Pinpoint the cell where the given text exists, returning its [X, Y] midpoint coordinate. 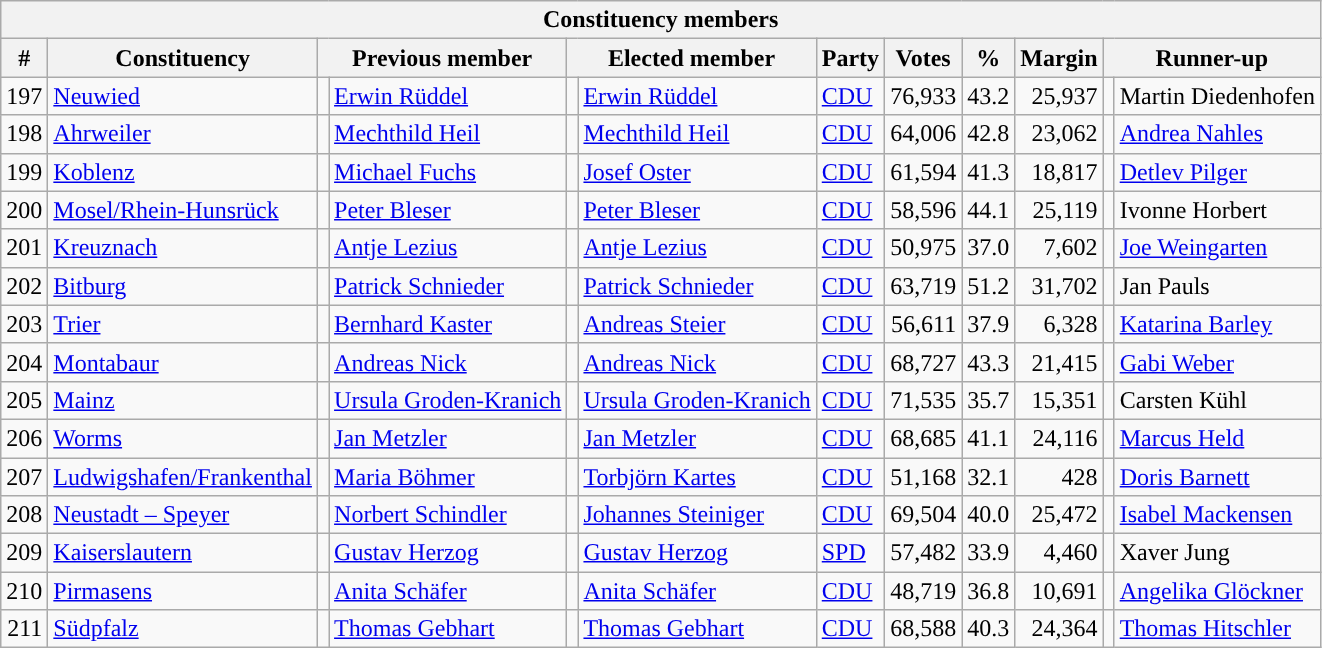
68,685 [924, 438]
37.9 [988, 324]
50,975 [924, 248]
204 [24, 362]
25,472 [1059, 515]
Jan Pauls [1217, 286]
Joe Weingarten [1217, 248]
205 [24, 400]
43.3 [988, 362]
Mainz [183, 400]
36.8 [988, 591]
Kreuznach [183, 248]
56,611 [924, 324]
10,691 [1059, 591]
51.2 [988, 286]
203 [24, 324]
44.1 [988, 210]
71,535 [924, 400]
Margin [1059, 58]
# [24, 58]
Bernhard Kaster [448, 324]
23,062 [1059, 134]
41.3 [988, 172]
% [988, 58]
Ivonne Horbert [1217, 210]
Party [850, 58]
202 [24, 286]
Andreas Steier [697, 324]
Katarina Barley [1217, 324]
Xaver Jung [1217, 553]
197 [24, 96]
24,116 [1059, 438]
31,702 [1059, 286]
Südpfalz [183, 629]
25,937 [1059, 96]
57,482 [924, 553]
Maria Böhmer [448, 477]
Ludwigshafen/Frankenthal [183, 477]
Previous member [442, 58]
Marcus Held [1217, 438]
Andrea Nahles [1217, 134]
428 [1059, 477]
Pirmasens [183, 591]
43.2 [988, 96]
200 [24, 210]
68,588 [924, 629]
201 [24, 248]
37.0 [988, 248]
211 [24, 629]
Montabaur [183, 362]
64,006 [924, 134]
25,119 [1059, 210]
Michael Fuchs [448, 172]
Elected member [692, 58]
Martin Diedenhofen [1217, 96]
Thomas Hitschler [1217, 629]
Constituency [183, 58]
210 [24, 591]
198 [24, 134]
7,602 [1059, 248]
Carsten Kühl [1217, 400]
4,460 [1059, 553]
SPD [850, 553]
33.9 [988, 553]
Constituency members [661, 20]
209 [24, 553]
40.0 [988, 515]
199 [24, 172]
63,719 [924, 286]
Trier [183, 324]
Norbert Schindler [448, 515]
Gabi Weber [1217, 362]
Votes [924, 58]
41.1 [988, 438]
40.3 [988, 629]
51,168 [924, 477]
35.7 [988, 400]
Ahrweiler [183, 134]
68,727 [924, 362]
69,504 [924, 515]
Kaiserslautern [183, 553]
Johannes Steiniger [697, 515]
76,933 [924, 96]
Angelika Glöckner [1217, 591]
24,364 [1059, 629]
Torbjörn Kartes [697, 477]
Josef Oster [697, 172]
61,594 [924, 172]
Detlev Pilger [1217, 172]
206 [24, 438]
6,328 [1059, 324]
21,415 [1059, 362]
Worms [183, 438]
Isabel Mackensen [1217, 515]
Bitburg [183, 286]
18,817 [1059, 172]
Neuwied [183, 96]
Neustadt – Speyer [183, 515]
207 [24, 477]
Mosel/Rhein-Hunsrück [183, 210]
48,719 [924, 591]
32.1 [988, 477]
Doris Barnett [1217, 477]
Koblenz [183, 172]
42.8 [988, 134]
58,596 [924, 210]
Runner-up [1212, 58]
15,351 [1059, 400]
208 [24, 515]
